Return the [X, Y] coordinate for the center point of the cell that contains the specified text.  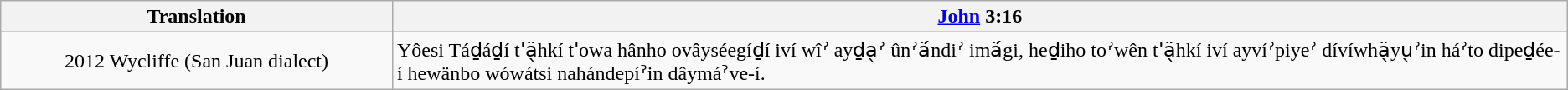
2012 Wycliffe (San Juan dialect) [197, 61]
John 3:16 [980, 17]
Translation [197, 17]
